Locate the cell with the specified text and output its (X, Y) center coordinate. 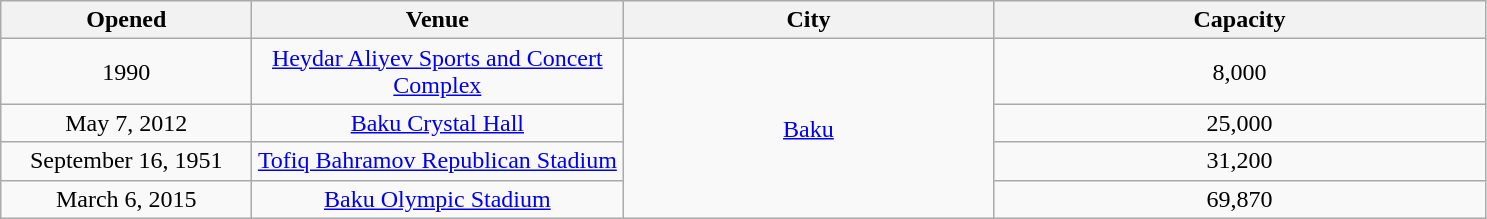
March 6, 2015 (126, 199)
Baku Crystal Hall (438, 123)
Baku (808, 128)
Venue (438, 20)
8,000 (1240, 72)
69,870 (1240, 199)
25,000 (1240, 123)
May 7, 2012 (126, 123)
City (808, 20)
Capacity (1240, 20)
Baku Olympic Stadium (438, 199)
1990 (126, 72)
September 16, 1951 (126, 161)
31,200 (1240, 161)
Heydar Aliyev Sports and Concert Complex (438, 72)
Opened (126, 20)
Tofiq Bahramov Republican Stadium (438, 161)
